Extract the [X, Y] coordinate from the center of the cell holding the provided text.  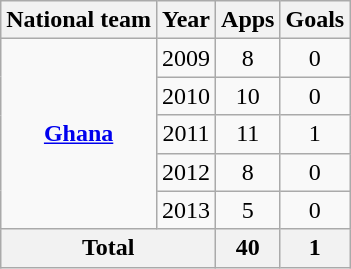
2009 [186, 58]
Ghana [79, 134]
40 [248, 248]
10 [248, 96]
2013 [186, 210]
11 [248, 134]
2011 [186, 134]
5 [248, 210]
2012 [186, 172]
Total [108, 248]
2010 [186, 96]
Goals [315, 20]
Year [186, 20]
Apps [248, 20]
National team [79, 20]
